Return the (X, Y) coordinate for the center point of the cell that contains the specified text.  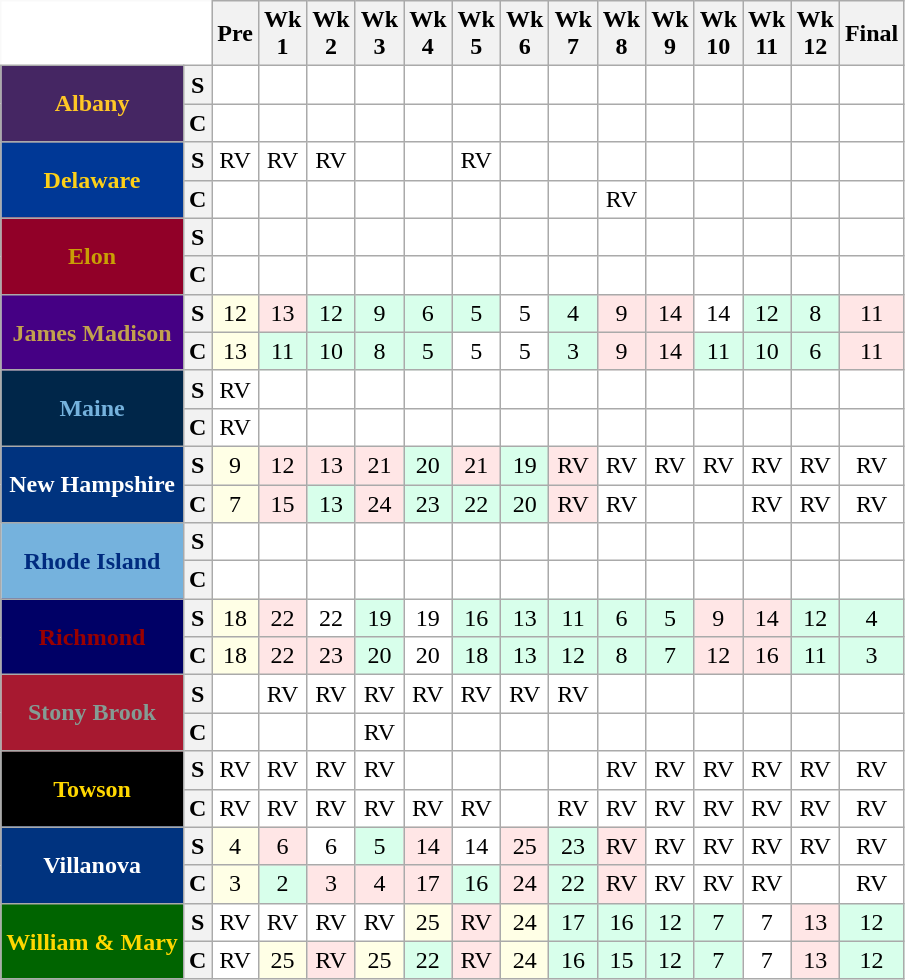
Elon (92, 256)
Pre (236, 34)
Richmond (92, 637)
Rhode Island (92, 561)
Stony Brook (92, 713)
Wk11 (767, 34)
Wk1 (282, 34)
Wk10 (718, 34)
Wk12 (815, 34)
Albany (92, 104)
Wk4 (428, 34)
Towson (92, 789)
Wk7 (573, 34)
2 (282, 884)
Villanova (92, 865)
Wk5 (476, 34)
Wk6 (524, 34)
Maine (92, 408)
Wk8 (621, 34)
Final (871, 34)
William & Mary (92, 941)
Wk2 (331, 34)
Delaware (92, 180)
New Hampshire (92, 484)
Wk9 (670, 34)
Wk3 (379, 34)
James Madison (92, 332)
